Pinpoint the cell where the given text exists, returning its (x, y) midpoint coordinate. 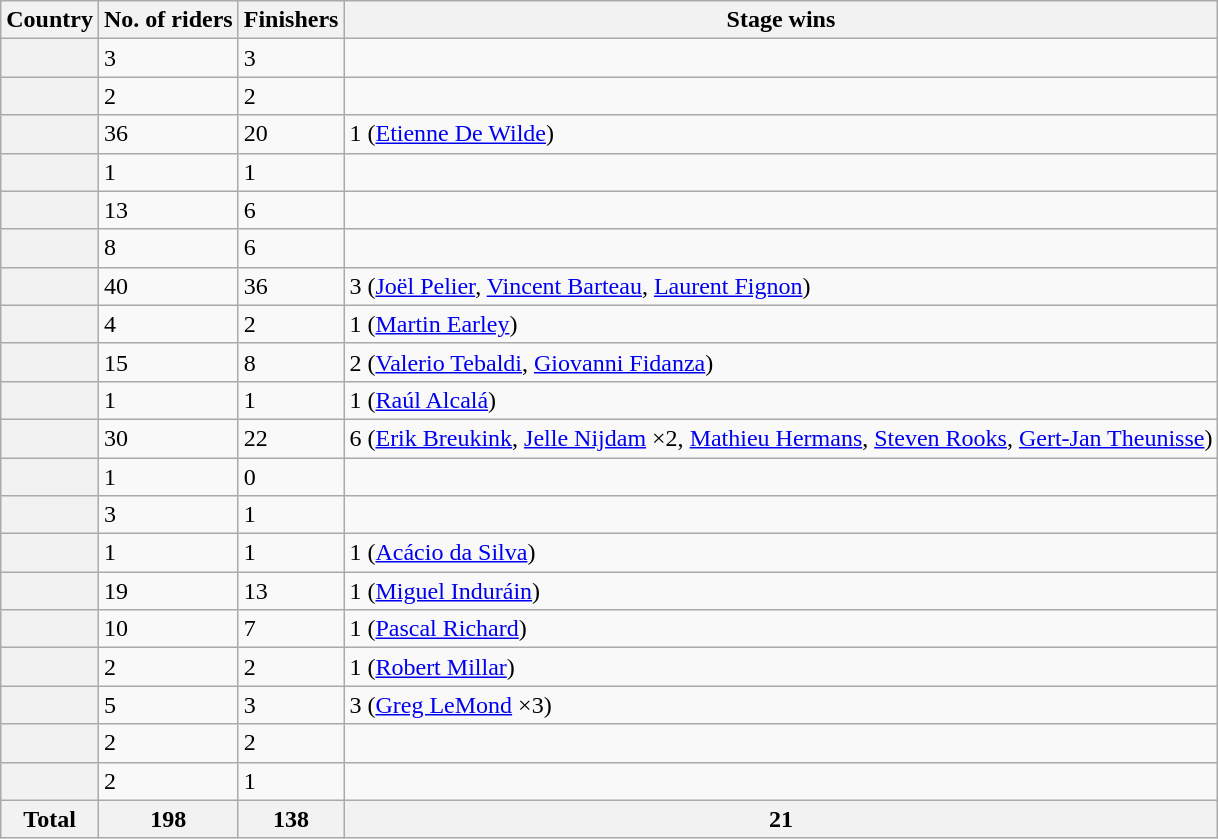
Stage wins (781, 20)
No. of riders (168, 20)
15 (168, 362)
1 (Acácio da Silva) (781, 553)
30 (168, 438)
22 (291, 438)
2 (Valerio Tebaldi, Giovanni Fidanza) (781, 362)
1 (Raúl Alcalá) (781, 400)
1 (Etienne De Wilde) (781, 134)
1 (Miguel Induráin) (781, 591)
19 (168, 591)
5 (168, 705)
10 (168, 629)
1 (Pascal Richard) (781, 629)
1 (Martin Earley) (781, 324)
6 (Erik Breukink, Jelle Nijdam ×2, Mathieu Hermans, Steven Rooks, Gert-Jan Theunisse) (781, 438)
21 (781, 819)
138 (291, 819)
20 (291, 134)
3 (Joël Pelier, Vincent Barteau, Laurent Fignon) (781, 286)
4 (168, 324)
1 (Robert Millar) (781, 667)
Finishers (291, 20)
7 (291, 629)
3 (Greg LeMond ×3) (781, 705)
0 (291, 477)
Country (50, 20)
198 (168, 819)
Total (50, 819)
40 (168, 286)
